From the cell containing the given text, extract its center point as (X, Y) coordinate. 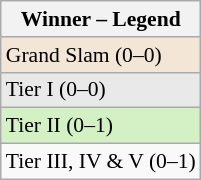
Winner – Legend (101, 19)
Tier III, IV & V (0–1) (101, 162)
Tier I (0–0) (101, 90)
Tier II (0–1) (101, 126)
Grand Slam (0–0) (101, 55)
